From the cell containing the given text, extract its center point as (x, y) coordinate. 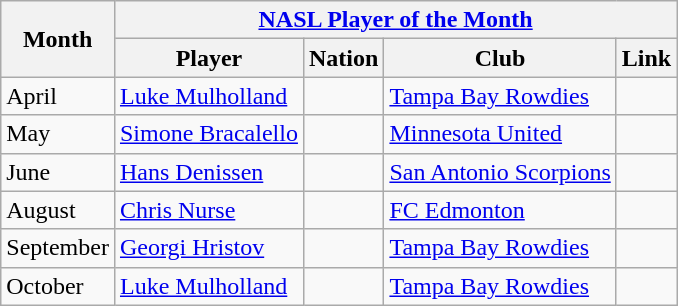
October (58, 286)
Simone Bracalello (208, 134)
Hans Denissen (208, 172)
San Antonio Scorpions (500, 172)
April (58, 96)
Player (208, 58)
Month (58, 39)
Club (500, 58)
Chris Nurse (208, 210)
FC Edmonton (500, 210)
June (58, 172)
May (58, 134)
NASL Player of the Month (395, 20)
Link (646, 58)
September (58, 248)
August (58, 210)
Georgi Hristov (208, 248)
Nation (343, 58)
Minnesota United (500, 134)
